Extract the [x, y] coordinate from the center of the cell holding the provided text.  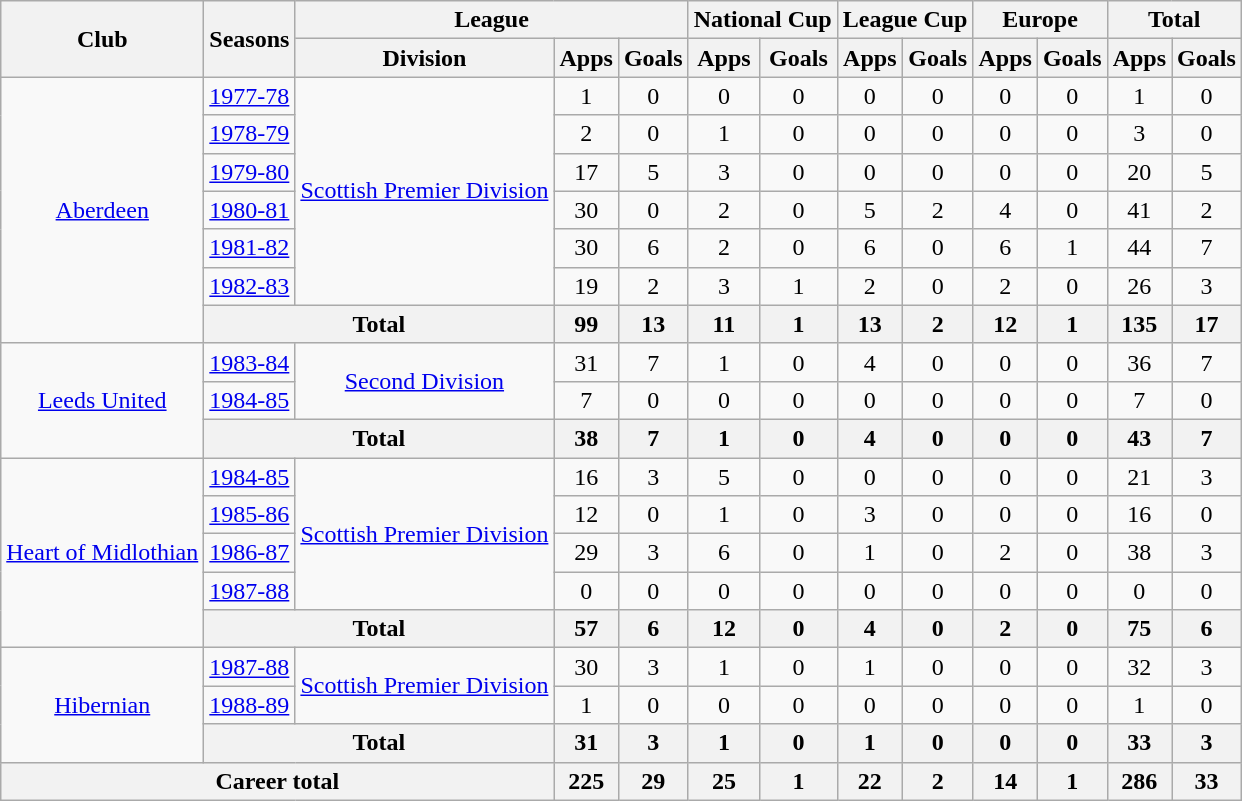
League Cup [905, 20]
1981-82 [250, 248]
19 [586, 286]
36 [1139, 362]
1983-84 [250, 362]
11 [724, 324]
286 [1139, 781]
Leeds United [102, 400]
99 [586, 324]
1985-86 [250, 515]
Second Division [424, 381]
Career total [278, 781]
1988-89 [250, 705]
57 [586, 629]
1982-83 [250, 286]
21 [1139, 477]
National Cup [762, 20]
Club [102, 39]
20 [1139, 172]
Division [424, 58]
22 [870, 781]
43 [1139, 438]
Europe [1040, 20]
32 [1139, 667]
25 [724, 781]
1977-78 [250, 96]
Hibernian [102, 705]
41 [1139, 210]
1986-87 [250, 553]
135 [1139, 324]
Seasons [250, 39]
1978-79 [250, 134]
Heart of Midlothian [102, 553]
75 [1139, 629]
1980-81 [250, 210]
44 [1139, 248]
14 [1005, 781]
League [492, 20]
1979-80 [250, 172]
225 [586, 781]
26 [1139, 286]
Aberdeen [102, 210]
